Provide the [x, y] coordinate of the cell's center where the given text is located.  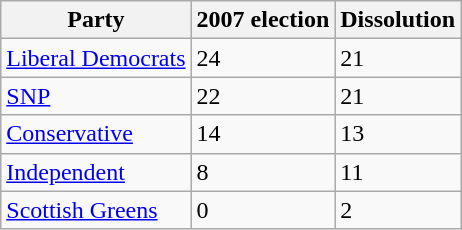
Party [96, 20]
SNP [96, 96]
14 [263, 134]
2 [398, 210]
11 [398, 172]
24 [263, 58]
8 [263, 172]
Dissolution [398, 20]
2007 election [263, 20]
Independent [96, 172]
Liberal Democrats [96, 58]
0 [263, 210]
Conservative [96, 134]
Scottish Greens [96, 210]
13 [398, 134]
22 [263, 96]
